Pinpoint the cell where the given text exists, returning its (x, y) midpoint coordinate. 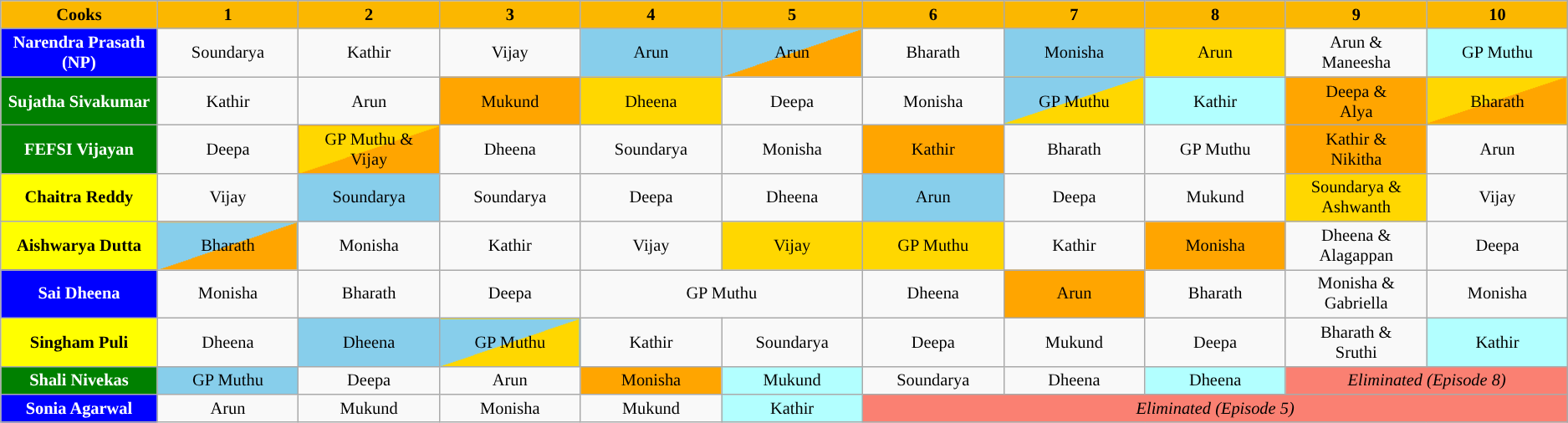
7 (1074, 14)
Aishwarya Dutta (79, 246)
Arun &Maneesha (1356, 53)
Sujatha Sivakumar (79, 101)
Dheena &Alagappan (1356, 246)
GP Muthu &Vijay (370, 149)
Eliminated (Episode 5) (1214, 408)
2 (370, 14)
Bharath &Sruthi (1356, 342)
Cooks (79, 14)
FEFSI Vijayan (79, 149)
Sonia Agarwal (79, 408)
Eliminated (Episode 8) (1427, 380)
Shali Nivekas (79, 380)
4 (651, 14)
Sai Dheena (79, 293)
Singham Puli (79, 342)
10 (1497, 14)
Deepa &Alya (1356, 101)
8 (1216, 14)
Monisha &Gabriella (1356, 293)
9 (1356, 14)
3 (510, 14)
Narendra Prasath (NP) (79, 53)
6 (933, 14)
1 (227, 14)
Soundarya &Ashwanth (1356, 197)
Chaitra Reddy (79, 197)
5 (793, 14)
Kathir &Nikitha (1356, 149)
